Search for the cell housing the specified text and yield its (x, y) center coordinate. 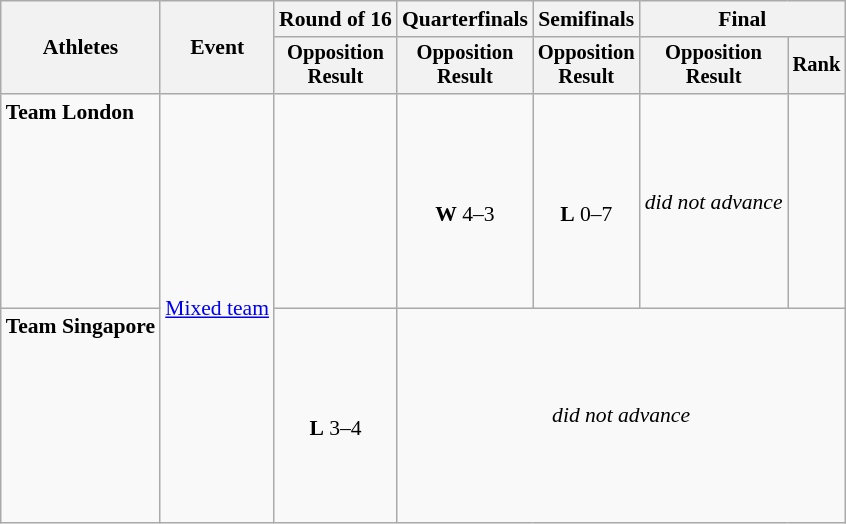
Athletes (80, 48)
Team Singapore (80, 416)
W 4–3 (465, 201)
L 0–7 (586, 201)
Quarterfinals (465, 19)
Rank (817, 66)
Mixed team (217, 308)
Team London (80, 201)
Final (743, 19)
Event (217, 48)
L 3–4 (336, 416)
Round of 16 (336, 19)
Semifinals (586, 19)
